For the text-containing cell, return its midpoint in [x, y] coordinate format. 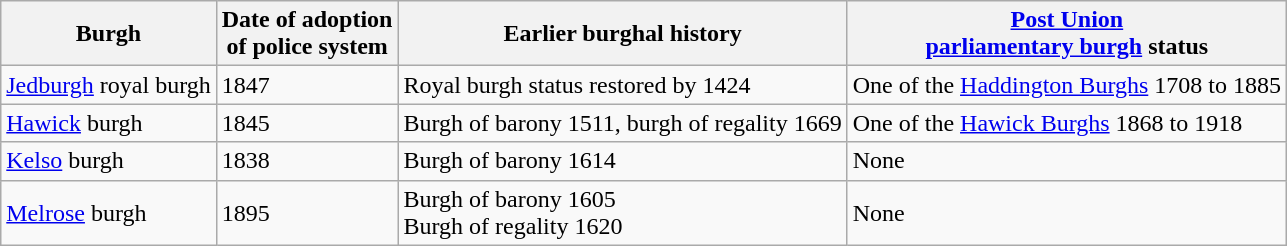
Melrose burgh [109, 212]
Burgh [109, 34]
Post Union parliamentary burgh status [1066, 34]
One of the Hawick Burghs 1868 to 1918 [1066, 123]
1845 [307, 123]
Burgh of barony 1614 [622, 161]
One of the Haddington Burghs 1708 to 1885 [1066, 85]
1847 [307, 85]
Royal burgh status restored by 1424 [622, 85]
Jedburgh royal burgh [109, 85]
Kelso burgh [109, 161]
Burgh of barony 1605 Burgh of regality 1620 [622, 212]
1895 [307, 212]
Earlier burghal history [622, 34]
Date of adoption of police system [307, 34]
Burgh of barony 1511, burgh of regality 1669 [622, 123]
1838 [307, 161]
Hawick burgh [109, 123]
